Capture the cell that displays the provided text and extract its (x, y) central coordinate. 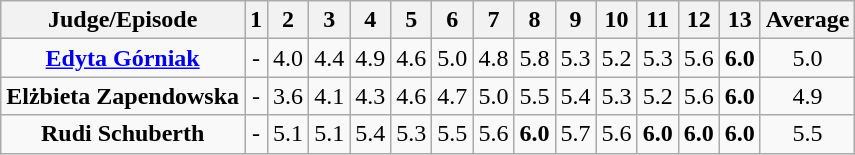
4.7 (452, 96)
4.0 (288, 58)
11 (658, 20)
Average (808, 20)
5 (412, 20)
Rudi Schuberth (123, 134)
8 (534, 20)
1 (256, 20)
10 (616, 20)
5.8 (534, 58)
Edyta Górniak (123, 58)
4.4 (330, 58)
4.8 (494, 58)
3.6 (288, 96)
12 (698, 20)
2 (288, 20)
Judge/Episode (123, 20)
4.1 (330, 96)
6 (452, 20)
9 (576, 20)
3 (330, 20)
4 (370, 20)
7 (494, 20)
Elżbieta Zapendowska (123, 96)
4.3 (370, 96)
13 (740, 20)
5.7 (576, 134)
